Return the [X, Y] coordinate for the center point of the cell that contains the specified text.  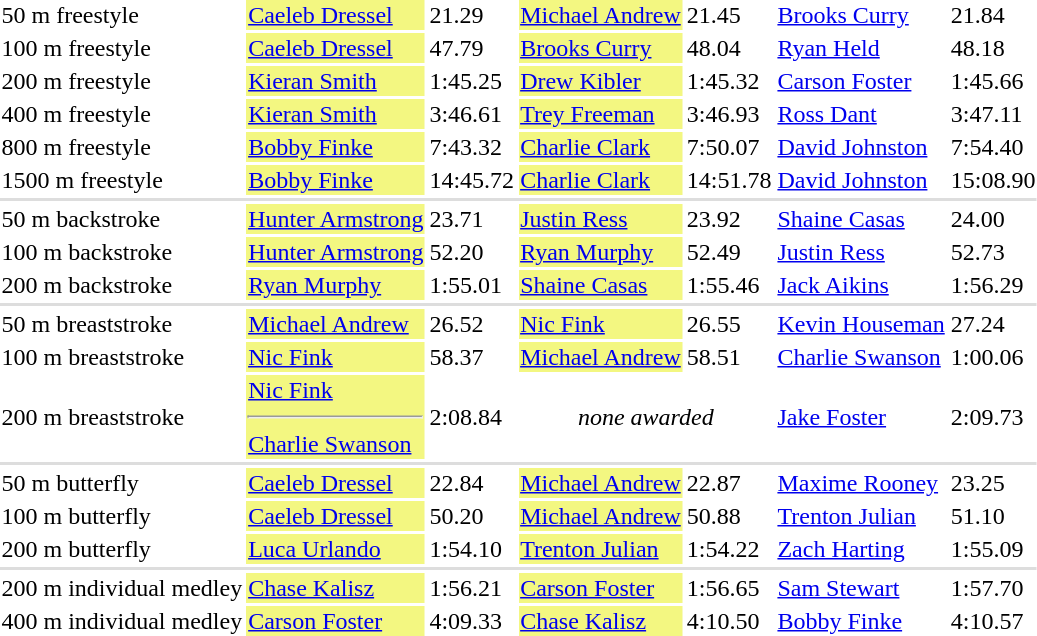
51.10 [993, 516]
200 m individual medley [122, 588]
50 m butterfly [122, 483]
200 m breaststroke [122, 417]
14:51.78 [729, 180]
27.24 [993, 324]
Nic Fink Charlie Swanson [336, 417]
7:54.40 [993, 147]
21.84 [993, 15]
15:08.90 [993, 180]
26.55 [729, 324]
4:10.57 [993, 621]
400 m individual medley [122, 621]
52.49 [729, 252]
47.79 [472, 48]
Drew Kibler [601, 81]
26.52 [472, 324]
23.71 [472, 219]
Kevin Houseman [861, 324]
none awarded [646, 417]
1:56.29 [993, 285]
52.73 [993, 252]
7:50.07 [729, 147]
1:56.21 [472, 588]
Jake Foster [861, 417]
Charlie Swanson [861, 357]
200 m butterfly [122, 549]
50 m backstroke [122, 219]
Sam Stewart [861, 588]
1:45.25 [472, 81]
21.29 [472, 15]
Zach Harting [861, 549]
1:55.01 [472, 285]
200 m backstroke [122, 285]
Jack Aikins [861, 285]
1:54.10 [472, 549]
400 m freestyle [122, 114]
1:45.32 [729, 81]
4:10.50 [729, 621]
1:57.70 [993, 588]
1:45.66 [993, 81]
800 m freestyle [122, 147]
50 m breaststroke [122, 324]
58.51 [729, 357]
1:00.06 [993, 357]
1:55.46 [729, 285]
1:55.09 [993, 549]
50.88 [729, 516]
22.87 [729, 483]
1:56.65 [729, 588]
3:46.61 [472, 114]
52.20 [472, 252]
Ross Dant [861, 114]
48.04 [729, 48]
100 m breaststroke [122, 357]
58.37 [472, 357]
23.92 [729, 219]
7:43.32 [472, 147]
22.84 [472, 483]
1500 m freestyle [122, 180]
24.00 [993, 219]
2:08.84 [472, 417]
200 m freestyle [122, 81]
4:09.33 [472, 621]
Luca Urlando [336, 549]
Maxime Rooney [861, 483]
21.45 [729, 15]
2:09.73 [993, 417]
50.20 [472, 516]
23.25 [993, 483]
48.18 [993, 48]
100 m freestyle [122, 48]
Ryan Held [861, 48]
50 m freestyle [122, 15]
100 m butterfly [122, 516]
3:46.93 [729, 114]
100 m backstroke [122, 252]
Trey Freeman [601, 114]
1:54.22 [729, 549]
3:47.11 [993, 114]
14:45.72 [472, 180]
